Pinpoint the cell where the given text exists, returning its (x, y) midpoint coordinate. 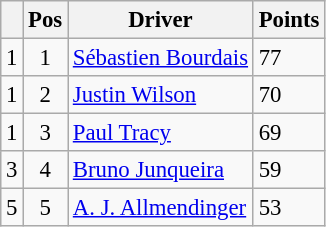
Driver (161, 20)
53 (288, 208)
4 (46, 170)
Bruno Junqueira (161, 170)
2 (46, 95)
Sébastien Bourdais (161, 58)
Pos (46, 20)
70 (288, 95)
59 (288, 170)
77 (288, 58)
Paul Tracy (161, 133)
69 (288, 133)
Points (288, 20)
Justin Wilson (161, 95)
A. J. Allmendinger (161, 208)
